Detect which cell encompasses the target text, then output its (X, Y) center coordinate. 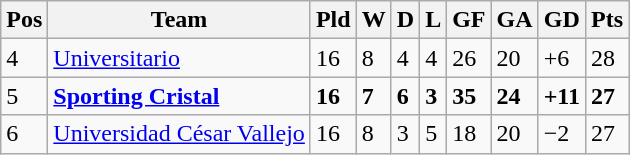
35 (469, 96)
Pld (333, 20)
GD (562, 20)
Pts (608, 20)
GF (469, 20)
W (374, 20)
Team (180, 20)
Universitario (180, 58)
24 (514, 96)
18 (469, 134)
Pos (24, 20)
L (434, 20)
Sporting Cristal (180, 96)
Universidad César Vallejo (180, 134)
28 (608, 58)
GA (514, 20)
+11 (562, 96)
7 (374, 96)
D (405, 20)
26 (469, 58)
−2 (562, 134)
+6 (562, 58)
